Detect which cell encompasses the target text, then output its [X, Y] center coordinate. 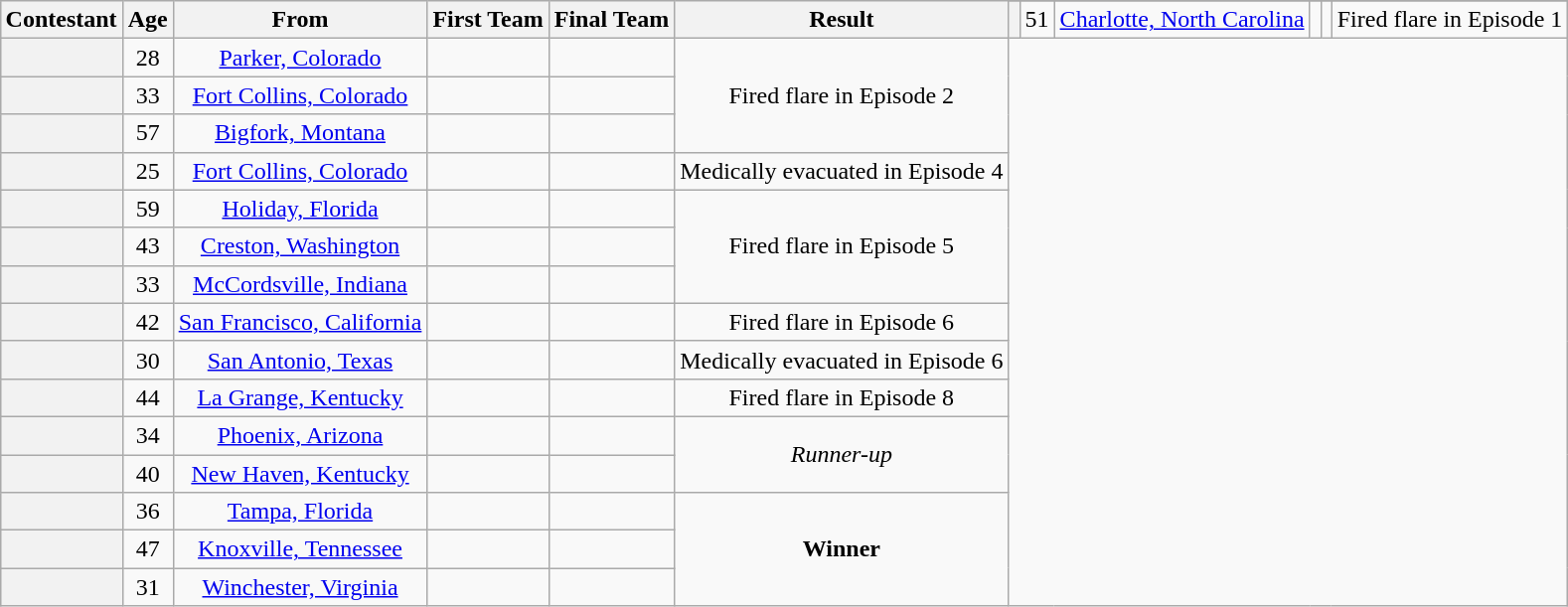
34 [147, 435]
Result [842, 20]
Fired flare in Episode 6 [842, 322]
25 [147, 171]
Charlotte, North Carolina [1182, 20]
Knoxville, Tennessee [300, 549]
47 [147, 549]
Final Team [611, 20]
Age [147, 20]
57 [147, 133]
59 [147, 209]
Fired flare in Episode 1 [1450, 20]
Runner-up [842, 454]
McCordsville, Indiana [300, 284]
40 [147, 474]
28 [147, 58]
Holiday, Florida [300, 209]
Winner [842, 549]
Phoenix, Arizona [300, 435]
Bigfork, Montana [300, 133]
44 [147, 397]
30 [147, 360]
La Grange, Kentucky [300, 397]
First Team [488, 20]
Fired flare in Episode 8 [842, 397]
San Francisco, California [300, 322]
51 [1037, 20]
From [300, 20]
Parker, Colorado [300, 58]
Medically evacuated in Episode 6 [842, 360]
Fired flare in Episode 2 [842, 95]
36 [147, 512]
New Haven, Kentucky [300, 474]
Contestant [62, 20]
Tampa, Florida [300, 512]
San Antonio, Texas [300, 360]
Fired flare in Episode 5 [842, 246]
Creston, Washington [300, 246]
Medically evacuated in Episode 4 [842, 171]
43 [147, 246]
31 [147, 587]
42 [147, 322]
Winchester, Virginia [300, 587]
